For the text-containing cell, return its midpoint in (x, y) coordinate format. 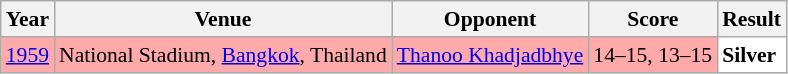
Result (752, 19)
Score (652, 19)
Silver (752, 55)
Venue (223, 19)
1959 (28, 55)
Year (28, 19)
Thanoo Khadjadbhye (490, 55)
Opponent (490, 19)
National Stadium, Bangkok, Thailand (223, 55)
14–15, 13–15 (652, 55)
